Capture the cell that displays the provided text and extract its [X, Y] central coordinate. 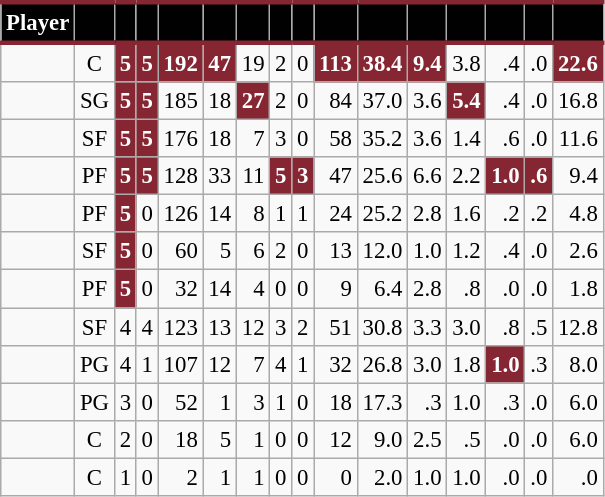
19 [252, 62]
8 [252, 214]
9 [336, 289]
192 [180, 62]
1.2 [466, 251]
24 [336, 214]
33 [220, 176]
22.6 [578, 62]
16.8 [578, 101]
52 [180, 402]
Player [38, 22]
4.8 [578, 214]
35.2 [382, 139]
2.0 [382, 477]
17.3 [382, 402]
2.5 [428, 439]
6.6 [428, 176]
6 [252, 251]
38.4 [382, 62]
12.0 [382, 251]
11 [252, 176]
3.8 [466, 62]
3.3 [428, 327]
25.6 [382, 176]
2.2 [466, 176]
107 [180, 364]
25.2 [382, 214]
1.4 [466, 139]
123 [180, 327]
SG [95, 101]
6.4 [382, 289]
58 [336, 139]
12.8 [578, 327]
128 [180, 176]
2.6 [578, 251]
185 [180, 101]
126 [180, 214]
8.0 [578, 364]
37.0 [382, 101]
176 [180, 139]
113 [336, 62]
27 [252, 101]
11.6 [578, 139]
30.8 [382, 327]
60 [180, 251]
84 [336, 101]
1.6 [466, 214]
5.4 [466, 101]
9.0 [382, 439]
51 [336, 327]
26.8 [382, 364]
